Find where the given text appears and provide that cell's center as (x, y) coordinate. 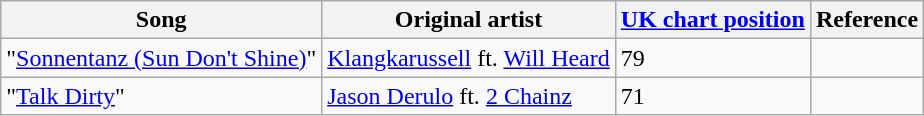
Original artist (469, 20)
"Sonnentanz (Sun Don't Shine)" (162, 58)
UK chart position (712, 20)
Klangkarussell ft. Will Heard (469, 58)
Song (162, 20)
"Talk Dirty" (162, 96)
79 (712, 58)
Reference (866, 20)
71 (712, 96)
Jason Derulo ft. 2 Chainz (469, 96)
